Identify which cell holds the provided text, then report its (X, Y) central coordinate. 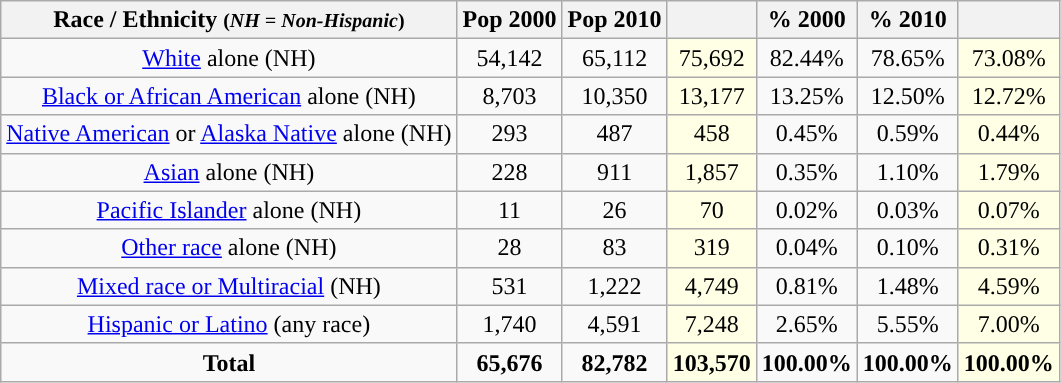
5.55% (908, 324)
12.50% (908, 96)
Mixed race or Multiracial (NH) (229, 286)
0.45% (806, 134)
0.44% (1008, 134)
73.08% (1008, 58)
1.79% (1008, 172)
13.25% (806, 96)
0.02% (806, 210)
8,703 (510, 96)
65,676 (510, 362)
11 (510, 210)
Asian alone (NH) (229, 172)
82,782 (614, 362)
2.65% (806, 324)
Race / Ethnicity (NH = Non-Hispanic) (229, 20)
293 (510, 134)
10,350 (614, 96)
% 2010 (908, 20)
7.00% (1008, 324)
70 (712, 210)
Pacific Islander alone (NH) (229, 210)
75,692 (712, 58)
0.10% (908, 248)
103,570 (712, 362)
12.72% (1008, 96)
Pop 2010 (614, 20)
Other race alone (NH) (229, 248)
487 (614, 134)
78.65% (908, 58)
0.03% (908, 210)
1,222 (614, 286)
83 (614, 248)
% 2000 (806, 20)
White alone (NH) (229, 58)
458 (712, 134)
1,740 (510, 324)
0.81% (806, 286)
1.10% (908, 172)
Pop 2000 (510, 20)
Hispanic or Latino (any race) (229, 324)
4,591 (614, 324)
4,749 (712, 286)
911 (614, 172)
82.44% (806, 58)
4.59% (1008, 286)
28 (510, 248)
54,142 (510, 58)
0.31% (1008, 248)
7,248 (712, 324)
0.07% (1008, 210)
26 (614, 210)
1.48% (908, 286)
1,857 (712, 172)
Native American or Alaska Native alone (NH) (229, 134)
0.04% (806, 248)
0.59% (908, 134)
531 (510, 286)
Total (229, 362)
319 (712, 248)
Black or African American alone (NH) (229, 96)
0.35% (806, 172)
65,112 (614, 58)
13,177 (712, 96)
228 (510, 172)
